Output the (x, y) coordinate of the center of the cell containing the given text.  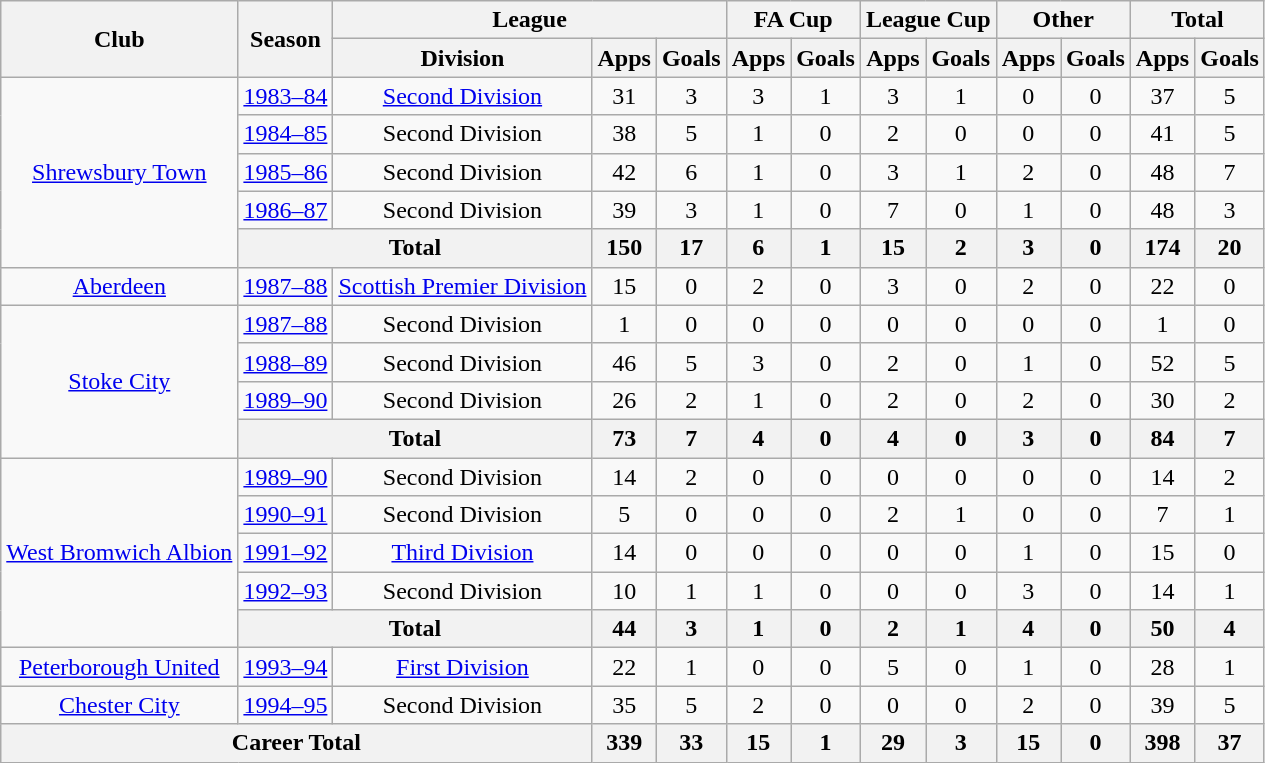
44 (624, 629)
1986–87 (286, 210)
Career Total (296, 743)
Season (286, 39)
41 (1162, 134)
33 (691, 743)
42 (624, 172)
FA Cup (793, 20)
35 (624, 705)
First Division (462, 667)
League Cup (928, 20)
50 (1162, 629)
10 (624, 591)
Shrewsbury Town (120, 172)
84 (1162, 438)
Peterborough United (120, 667)
52 (1162, 362)
1983–84 (286, 96)
26 (624, 400)
Third Division (462, 553)
38 (624, 134)
League (530, 20)
46 (624, 362)
1992–93 (286, 591)
398 (1162, 743)
17 (691, 248)
29 (892, 743)
31 (624, 96)
Club (120, 39)
28 (1162, 667)
Stoke City (120, 381)
West Bromwich Albion (120, 553)
1994–95 (286, 705)
1988–89 (286, 362)
Division (462, 58)
73 (624, 438)
30 (1162, 400)
174 (1162, 248)
150 (624, 248)
Scottish Premier Division (462, 286)
20 (1230, 248)
Chester City (120, 705)
1993–94 (286, 667)
339 (624, 743)
1984–85 (286, 134)
1991–92 (286, 553)
Aberdeen (120, 286)
Other (1063, 20)
1985–86 (286, 172)
1990–91 (286, 515)
